Pinpoint the cell where the given text exists, returning its [X, Y] midpoint coordinate. 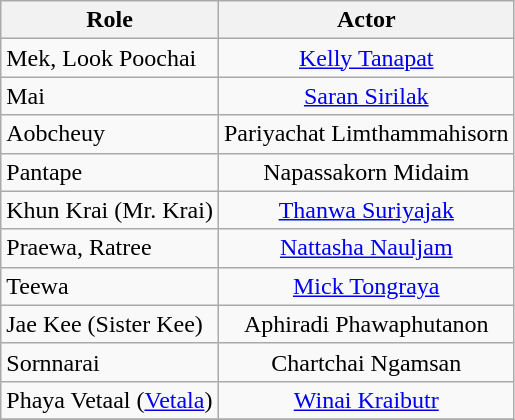
Chartchai Ngamsan [366, 362]
Praewa, Ratree [110, 248]
Pantape [110, 172]
Pariyachat Limthammahisorn [366, 134]
Mek, Look Poochai [110, 58]
Mai [110, 96]
Actor [366, 20]
Kelly Tanapat [366, 58]
Saran Sirilak [366, 96]
Khun Krai (Mr. Krai) [110, 210]
Aobcheuy [110, 134]
Phaya Vetaal (Vetala) [110, 400]
Aphiradi Phawaphutanon [366, 324]
Thanwa Suriyajak [366, 210]
Role [110, 20]
Nattasha Nauljam [366, 248]
Teewa [110, 286]
Winai Kraibutr [366, 400]
Mick Tongraya [366, 286]
Napassakorn Midaim [366, 172]
Sornnarai [110, 362]
Jae Kee (Sister Kee) [110, 324]
